Search for the cell housing the specified text and yield its [x, y] center coordinate. 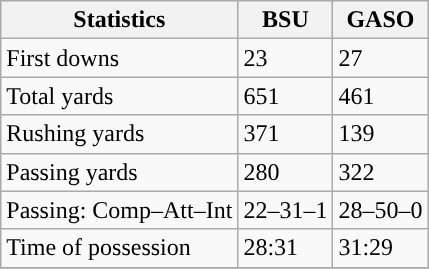
Time of possession [120, 248]
23 [286, 58]
28–50–0 [380, 210]
322 [380, 172]
BSU [286, 20]
Total yards [120, 96]
651 [286, 96]
22–31–1 [286, 210]
280 [286, 172]
Rushing yards [120, 134]
461 [380, 96]
First downs [120, 58]
Passing: Comp–Att–Int [120, 210]
Passing yards [120, 172]
28:31 [286, 248]
Statistics [120, 20]
27 [380, 58]
139 [380, 134]
GASO [380, 20]
31:29 [380, 248]
371 [286, 134]
